Output the (x, y) coordinate of the center of the cell containing the given text.  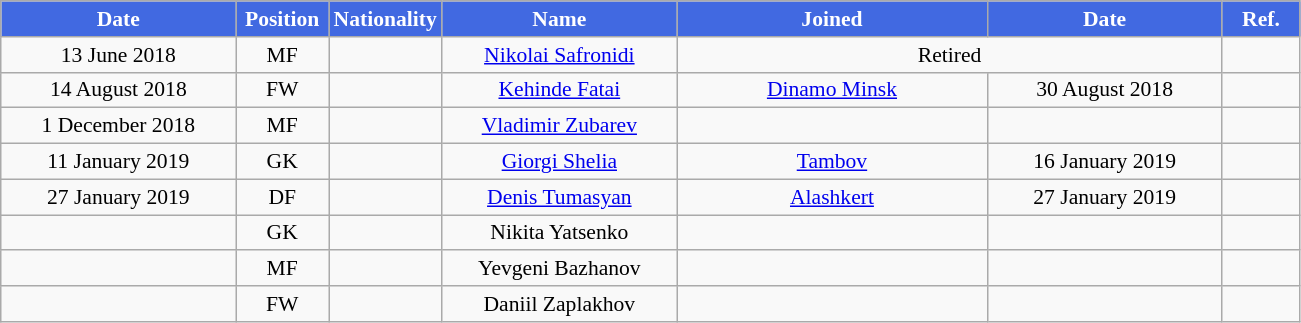
Ref. (1261, 19)
11 January 2019 (118, 162)
Denis Tumasyan (560, 197)
Giorgi Shelia (560, 162)
30 August 2018 (1104, 90)
16 January 2019 (1104, 162)
13 June 2018 (118, 55)
Daniil Zaplakhov (560, 304)
Nikita Yatsenko (560, 233)
Yevgeni Bazhanov (560, 269)
1 December 2018 (118, 126)
Name (560, 19)
DF (282, 197)
Position (282, 19)
Dinamo Minsk (832, 90)
Nationality (384, 19)
Kehinde Fatai (560, 90)
Alashkert (832, 197)
Joined (832, 19)
Nikolai Safronidi (560, 55)
Vladimir Zubarev (560, 126)
Retired (950, 55)
14 August 2018 (118, 90)
Tambov (832, 162)
